Identify which cell holds the provided text, then report its [X, Y] central coordinate. 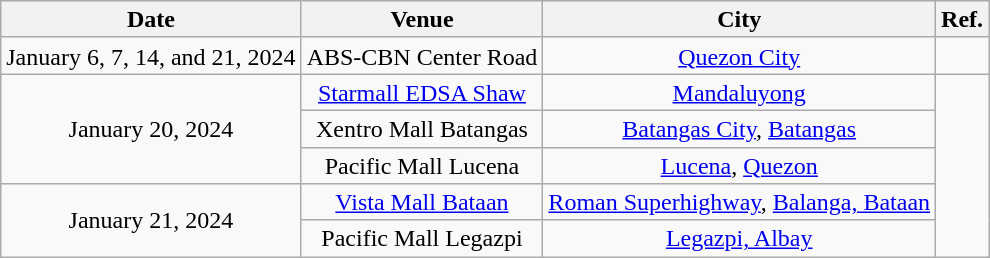
Roman Superhighway, Balanga, Bataan [740, 202]
ABS-CBN Center Road [422, 56]
Ref. [962, 20]
City [740, 20]
January 20, 2024 [151, 129]
Pacific Mall Legazpi [422, 238]
Quezon City [740, 56]
Xentro Mall Batangas [422, 128]
Vista Mall Bataan [422, 202]
Venue [422, 20]
Batangas City, Batangas [740, 128]
Legazpi, Albay [740, 238]
January 21, 2024 [151, 220]
Pacific Mall Lucena [422, 166]
Date [151, 20]
Mandaluyong [740, 92]
January 6, 7, 14, and 21, 2024 [151, 56]
Lucena, Quezon [740, 166]
Starmall EDSA Shaw [422, 92]
